Output the (x, y) coordinate of the center of the cell containing the given text.  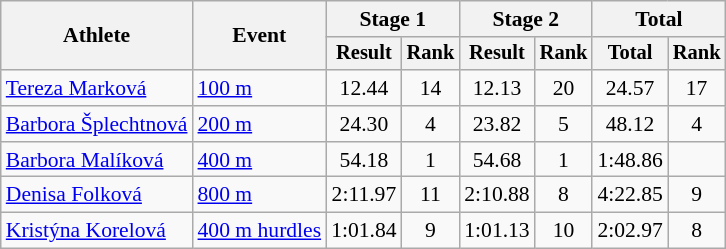
1:01.84 (364, 231)
14 (431, 88)
2:02.97 (630, 231)
Barbora Malíková (97, 160)
4:22.85 (630, 195)
Tereza Marková (97, 88)
24.57 (630, 88)
12.44 (364, 88)
10 (564, 231)
Stage 2 (526, 19)
1:48.86 (630, 160)
Athlete (97, 36)
11 (431, 195)
400 m (260, 160)
54.18 (364, 160)
1:01.13 (496, 231)
5 (564, 124)
Kristýna Korelová (97, 231)
2:11.97 (364, 195)
12.13 (496, 88)
17 (697, 88)
Stage 1 (392, 19)
800 m (260, 195)
Denisa Folková (97, 195)
48.12 (630, 124)
23.82 (496, 124)
24.30 (364, 124)
2:10.88 (496, 195)
54.68 (496, 160)
400 m hurdles (260, 231)
Barbora Šplechtnová (97, 124)
100 m (260, 88)
20 (564, 88)
Event (260, 36)
200 m (260, 124)
